Return the [X, Y] coordinate for the center point of the cell that contains the specified text.  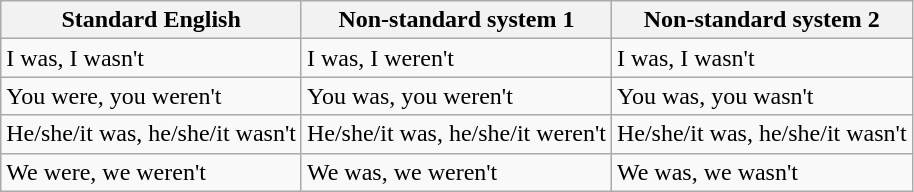
He/she/it was, he/she/it weren't [456, 134]
We was, we weren't [456, 172]
I was, I weren't [456, 58]
You was, you weren't [456, 96]
We was, we wasn't [762, 172]
Non-standard system 1 [456, 20]
You was, you wasn't [762, 96]
We were, we weren't [152, 172]
Non-standard system 2 [762, 20]
You were, you weren't [152, 96]
Standard English [152, 20]
